Determine the (X, Y) coordinate at the center of the cell enclosing the given text.  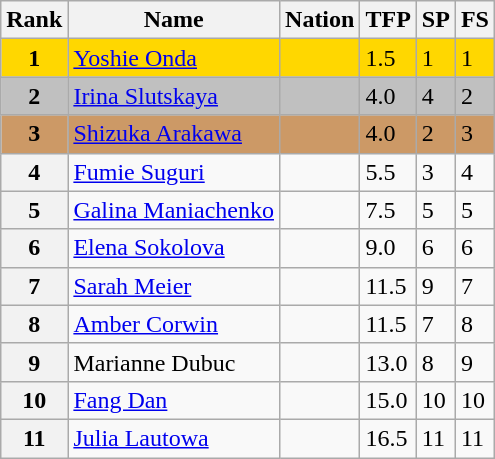
16.5 (388, 438)
Amber Corwin (174, 324)
Marianne Dubuc (174, 362)
Shizuka Arakawa (174, 134)
Irina Slutskaya (174, 96)
Elena Sokolova (174, 248)
SP (436, 20)
Fang Dan (174, 400)
Julia Lautowa (174, 438)
13.0 (388, 362)
FS (474, 20)
Galina Maniachenko (174, 210)
Rank (34, 20)
9.0 (388, 248)
TFP (388, 20)
7.5 (388, 210)
Fumie Suguri (174, 172)
Yoshie Onda (174, 58)
1.5 (388, 58)
15.0 (388, 400)
Sarah Meier (174, 286)
5.5 (388, 172)
Name (174, 20)
Nation (320, 20)
